Output the (X, Y) coordinate of the center of the cell containing the given text.  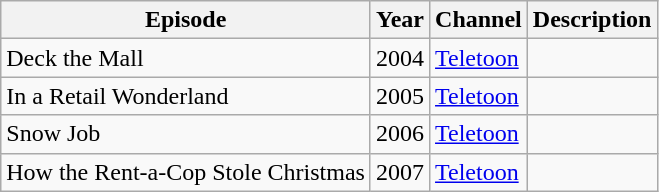
Deck the Mall (186, 58)
In a Retail Wonderland (186, 96)
2006 (400, 134)
Year (400, 20)
How the Rent-a-Cop Stole Christmas (186, 172)
2005 (400, 96)
Episode (186, 20)
2004 (400, 58)
2007 (400, 172)
Channel (479, 20)
Snow Job (186, 134)
Description (592, 20)
